Extract the (x, y) coordinate from the center of the cell holding the provided text.  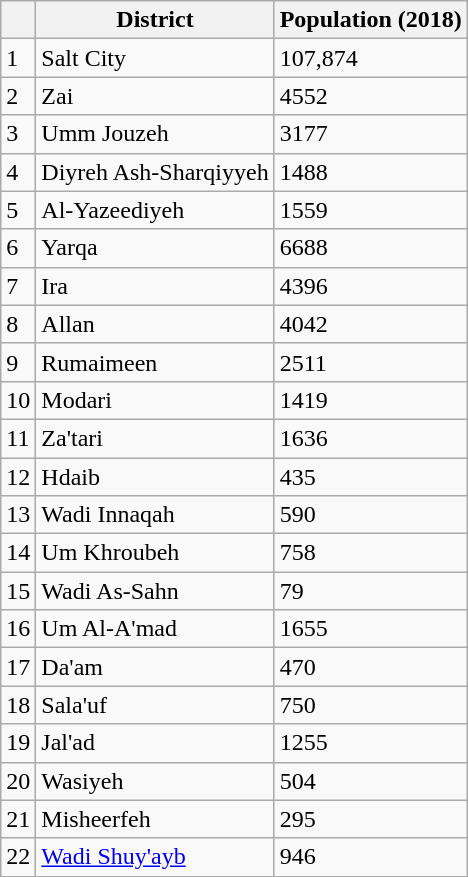
590 (370, 515)
14 (18, 553)
Wadi As-Sahn (155, 591)
1559 (370, 210)
Salt City (155, 58)
Jal'ad (155, 743)
4552 (370, 96)
1419 (370, 400)
Population (2018) (370, 20)
19 (18, 743)
Sala'uf (155, 705)
17 (18, 667)
9 (18, 362)
Wadi Innaqah (155, 515)
Wadi Shuy'ayb (155, 857)
20 (18, 781)
1488 (370, 172)
11 (18, 438)
2 (18, 96)
1255 (370, 743)
Rumaimeen (155, 362)
18 (18, 705)
Misheerfeh (155, 819)
Zai (155, 96)
Za'tari (155, 438)
4042 (370, 324)
946 (370, 857)
3 (18, 134)
107,874 (370, 58)
504 (370, 781)
Allan (155, 324)
758 (370, 553)
Diyreh Ash-Sharqiyyeh (155, 172)
13 (18, 515)
750 (370, 705)
District (155, 20)
7 (18, 286)
15 (18, 591)
1655 (370, 629)
6688 (370, 248)
2511 (370, 362)
295 (370, 819)
5 (18, 210)
16 (18, 629)
Hdaib (155, 477)
Ira (155, 286)
Modari (155, 400)
4396 (370, 286)
Al-Yazeediyeh (155, 210)
8 (18, 324)
3177 (370, 134)
4 (18, 172)
12 (18, 477)
435 (370, 477)
470 (370, 667)
Da'am (155, 667)
1636 (370, 438)
Um Al-A'mad (155, 629)
22 (18, 857)
Umm Jouzeh (155, 134)
21 (18, 819)
6 (18, 248)
Yarqa (155, 248)
1 (18, 58)
Wasiyeh (155, 781)
79 (370, 591)
Um Khroubeh (155, 553)
10 (18, 400)
